Detect which cell encompasses the target text, then output its (X, Y) center coordinate. 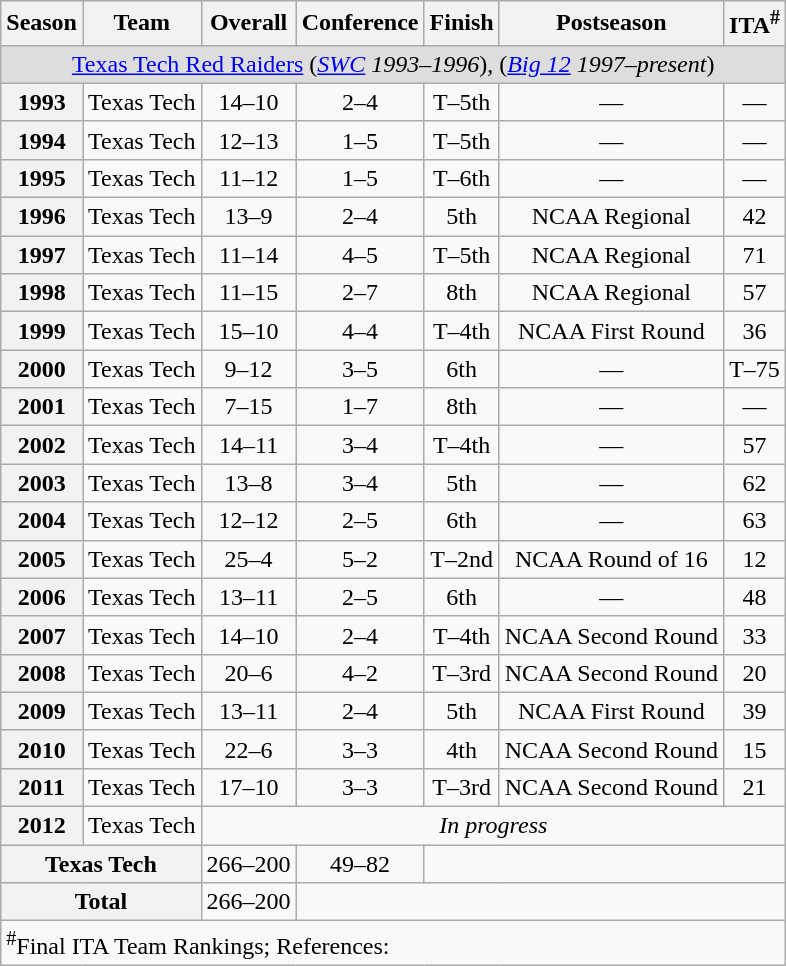
T–75 (755, 369)
4–4 (360, 331)
13–8 (248, 483)
4–5 (360, 255)
2000 (42, 369)
4th (462, 749)
33 (755, 635)
Team (142, 24)
14–11 (248, 445)
2011 (42, 787)
Season (42, 24)
1993 (42, 102)
1996 (42, 217)
9–12 (248, 369)
20 (755, 673)
63 (755, 521)
62 (755, 483)
36 (755, 331)
11–14 (248, 255)
Finish (462, 24)
11–12 (248, 178)
2010 (42, 749)
2009 (42, 711)
48 (755, 597)
11–15 (248, 293)
2005 (42, 559)
25–4 (248, 559)
2012 (42, 826)
1997 (42, 255)
1994 (42, 140)
12–12 (248, 521)
15–10 (248, 331)
7–15 (248, 407)
13–9 (248, 217)
2004 (42, 521)
4–2 (360, 673)
Overall (248, 24)
42 (755, 217)
2008 (42, 673)
12–13 (248, 140)
2002 (42, 445)
Postseason (611, 24)
21 (755, 787)
Texas Tech Red Raiders (SWC 1993–1996), (Big 12 1997–present) (394, 64)
2001 (42, 407)
Total (101, 902)
#Final ITA Team Rankings; References: (394, 944)
39 (755, 711)
T–6th (462, 178)
2006 (42, 597)
Conference (360, 24)
2003 (42, 483)
71 (755, 255)
12 (755, 559)
1995 (42, 178)
In progress (494, 826)
1999 (42, 331)
ITA# (755, 24)
1998 (42, 293)
22–6 (248, 749)
20–6 (248, 673)
49–82 (360, 864)
15 (755, 749)
2–7 (360, 293)
17–10 (248, 787)
5–2 (360, 559)
1–7 (360, 407)
2007 (42, 635)
T–2nd (462, 559)
3–5 (360, 369)
NCAA Round of 16 (611, 559)
